Identify which cell holds the provided text, then report its [x, y] central coordinate. 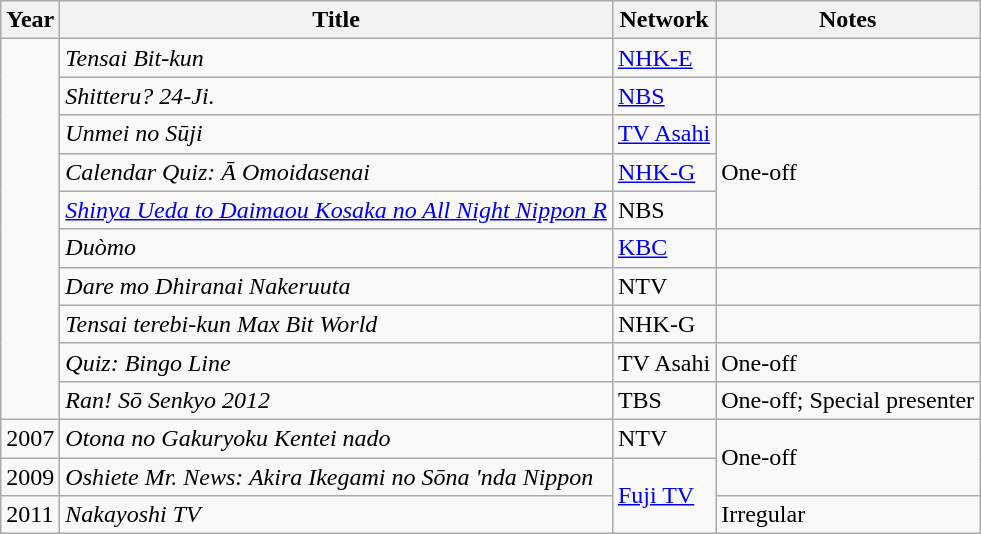
Nakayoshi TV [336, 515]
Title [336, 20]
KBC [664, 248]
Shitteru? 24-Ji. [336, 96]
TBS [664, 400]
NHK-E [664, 58]
Notes [848, 20]
2011 [30, 515]
Irregular [848, 515]
Year [30, 20]
Duòmo [336, 248]
2007 [30, 438]
One-off; Special presenter [848, 400]
Calendar Quiz: Ā Omoidasenai [336, 172]
Ran! Sō Senkyo 2012 [336, 400]
Unmei no Sūji [336, 134]
Fuji TV [664, 496]
Shinya Ueda to Daimaou Kosaka no All Night Nippon R [336, 210]
Quiz: Bingo Line [336, 362]
Tensai terebi-kun Max Bit World [336, 324]
Otona no Gakuryoku Kentei nado [336, 438]
Network [664, 20]
Tensai Bit-kun [336, 58]
2009 [30, 477]
Oshiete Mr. News: Akira Ikegami no Sōna 'nda Nippon [336, 477]
Dare mo Dhiranai Nakeruuta [336, 286]
